Output the (X, Y) coordinate of the center of the cell containing the given text.  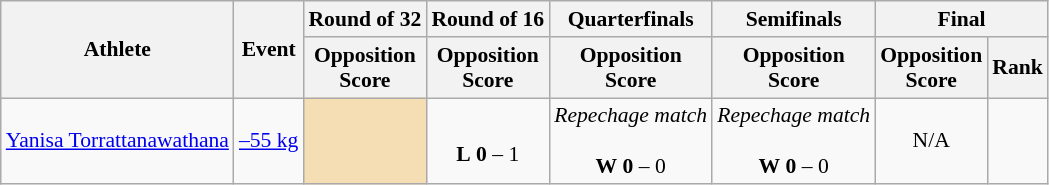
Athlete (118, 50)
–55 kg (268, 142)
Quarterfinals (630, 19)
Rank (1018, 68)
Semifinals (794, 19)
N/A (931, 142)
Round of 16 (488, 19)
Event (268, 50)
L 0 – 1 (488, 142)
Round of 32 (364, 19)
Yanisa Torrattanawathana (118, 142)
Final (962, 19)
